Find where the given text appears and provide that cell's center as [X, Y] coordinate. 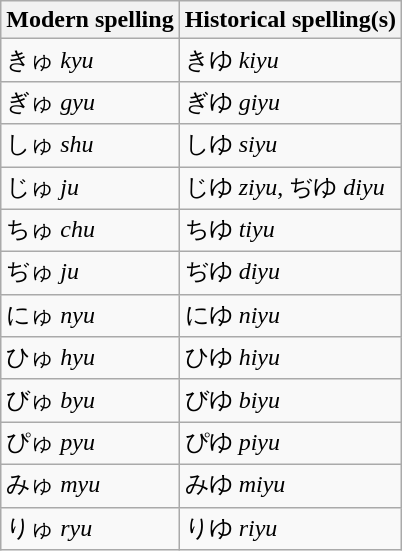
きゆ kiyu [290, 60]
ぢゅ ju [90, 274]
じゆ ziyu, ぢゆ diyu [290, 188]
きゅ kyu [90, 60]
しゆ siyu [290, 146]
Historical spelling(s) [290, 20]
しゅ shu [90, 146]
りゆ riyu [290, 528]
みゅ myu [90, 486]
にゆ niyu [290, 316]
ぴゅ pyu [90, 444]
ちゆ tiyu [290, 230]
ぎゆ giyu [290, 102]
Modern spelling [90, 20]
ひゅ hyu [90, 358]
じゅ ju [90, 188]
にゅ nyu [90, 316]
ちゅ chu [90, 230]
びゆ biyu [290, 400]
ぴゆ piyu [290, 444]
ぢゆ diyu [290, 274]
ぎゅ gyu [90, 102]
みゆ miyu [290, 486]
びゅ byu [90, 400]
ひゆ hiyu [290, 358]
りゅ ryu [90, 528]
